Output the (x, y) coordinate of the center of the cell containing the given text.  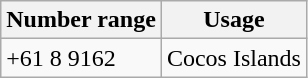
Number range (82, 20)
+61 8 9162 (82, 58)
Cocos Islands (234, 58)
Usage (234, 20)
